Pinpoint the cell where the given text exists, returning its [x, y] midpoint coordinate. 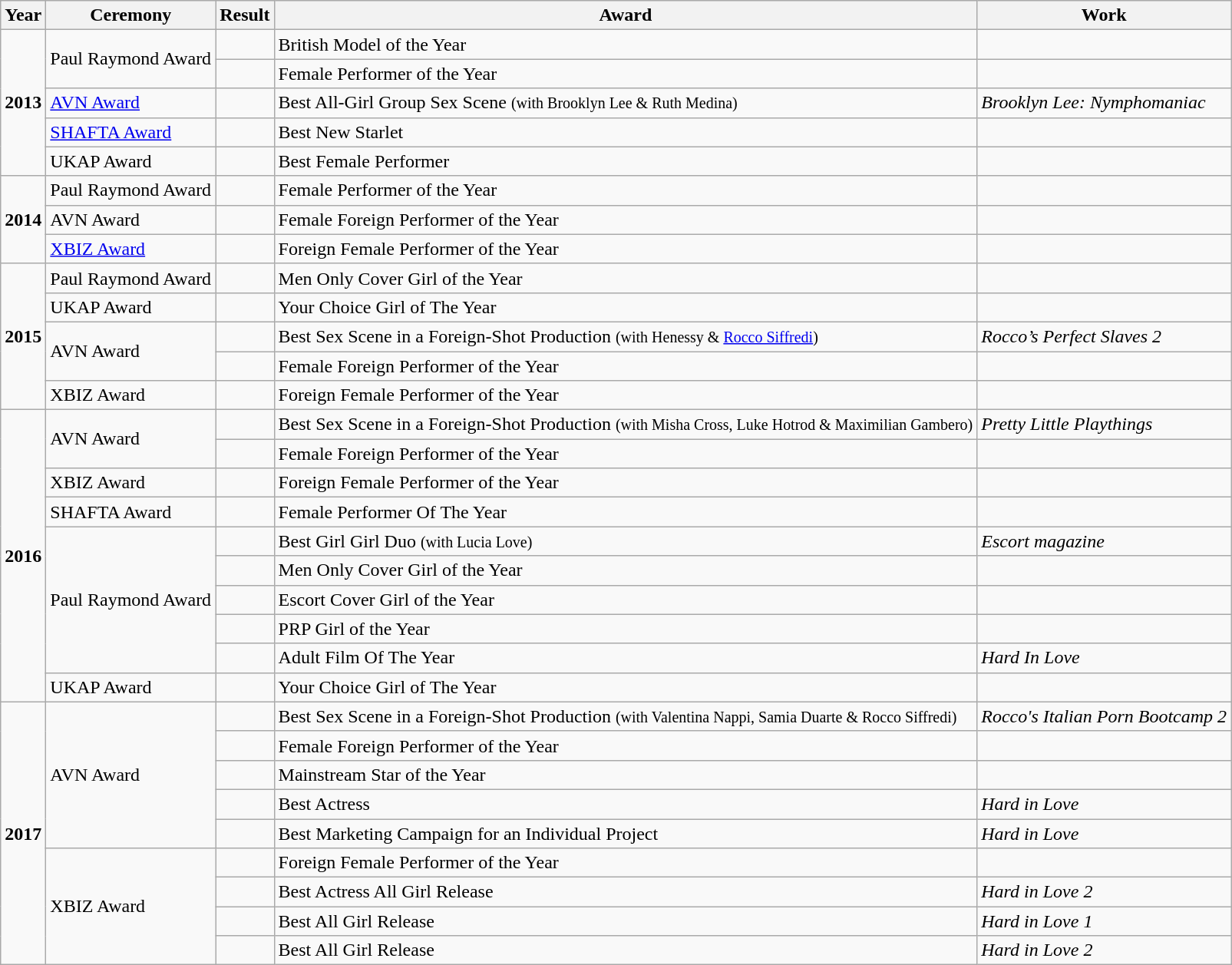
Best Actress [626, 804]
Female Performer Of The Year [626, 512]
2015 [23, 336]
Best Sex Scene in a Foreign-Shot Production (with Valentina Nappi, Samia Duarte & Rocco Siffredi) [626, 716]
2013 [23, 103]
Best Marketing Campaign for an Individual Project [626, 833]
2014 [23, 220]
Brooklyn Lee: Nymphomaniac [1104, 103]
Hard In Love [1104, 658]
Ceremony [130, 15]
Best Sex Scene in a Foreign-Shot Production (with Henessy & Rocco Siffredi) [626, 336]
Rocco's Italian Porn Bootcamp 2 [1104, 716]
Adult Film Of The Year [626, 658]
Best All-Girl Group Sex Scene (with Brooklyn Lee & Ruth Medina) [626, 103]
Mainstream Star of the Year [626, 775]
Best Sex Scene in a Foreign-Shot Production (with Misha Cross, Luke Hotrod & Maximilian Gambero) [626, 425]
2017 [23, 834]
2016 [23, 556]
Best Actress All Girl Release [626, 892]
Best Female Performer [626, 161]
Rocco’s Perfect Slaves 2 [1104, 336]
British Model of the Year [626, 45]
Pretty Little Playthings [1104, 425]
Result [245, 15]
Best New Starlet [626, 132]
Year [23, 15]
Escort Cover Girl of the Year [626, 600]
Best Girl Girl Duo (with Lucia Love) [626, 541]
Escort magazine [1104, 541]
Work [1104, 15]
Hard in Love 1 [1104, 921]
Award [626, 15]
PRP Girl of the Year [626, 629]
